Return [X, Y] of the center of cell containing provided text 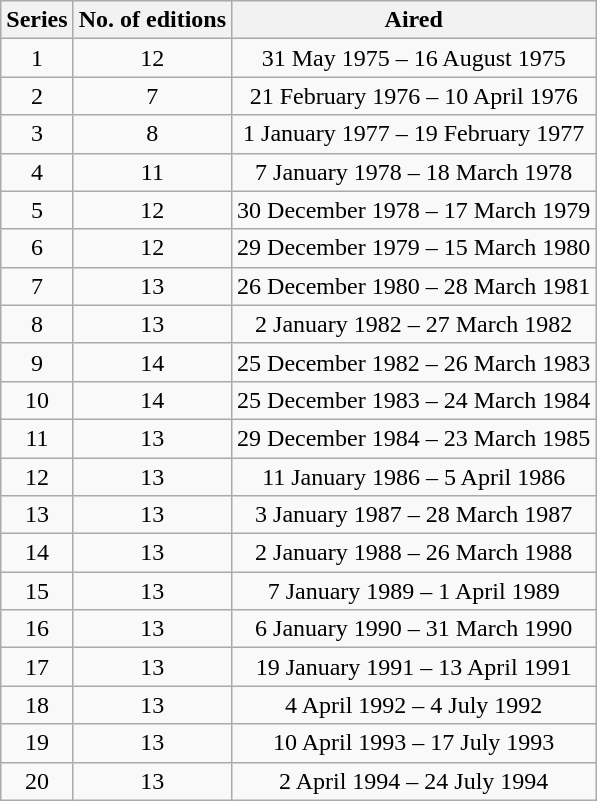
31 May 1975 – 16 August 1975 [414, 58]
17 [37, 667]
10 April 1993 – 17 July 1993 [414, 743]
10 [37, 400]
25 December 1982 – 26 March 1983 [414, 362]
1 January 1977 – 19 February 1977 [414, 134]
25 December 1983 – 24 March 1984 [414, 400]
Aired [414, 20]
4 April 1992 – 4 July 1992 [414, 705]
21 February 1976 – 10 April 1976 [414, 96]
16 [37, 629]
4 [37, 172]
9 [37, 362]
18 [37, 705]
Series [37, 20]
30 December 1978 – 17 March 1979 [414, 210]
2 January 1988 – 26 March 1988 [414, 553]
7 January 1978 – 18 March 1978 [414, 172]
1 [37, 58]
2 [37, 96]
3 January 1987 – 28 March 1987 [414, 515]
26 December 1980 – 28 March 1981 [414, 286]
29 December 1984 – 23 March 1985 [414, 438]
20 [37, 781]
No. of editions [152, 20]
3 [37, 134]
7 January 1989 – 1 April 1989 [414, 591]
6 [37, 248]
29 December 1979 – 15 March 1980 [414, 248]
2 April 1994 – 24 July 1994 [414, 781]
15 [37, 591]
19 January 1991 – 13 April 1991 [414, 667]
19 [37, 743]
11 January 1986 – 5 April 1986 [414, 477]
6 January 1990 – 31 March 1990 [414, 629]
2 January 1982 – 27 March 1982 [414, 324]
5 [37, 210]
